Locate the cell with the specified text and output its [x, y] center coordinate. 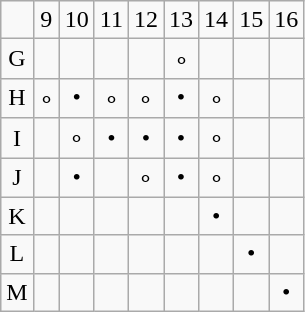
16 [286, 20]
L [17, 254]
J [17, 178]
G [17, 59]
9 [46, 20]
K [17, 216]
11 [111, 20]
10 [76, 20]
I [17, 138]
14 [216, 20]
15 [252, 20]
M [17, 292]
13 [182, 20]
H [17, 98]
12 [146, 20]
